From the cell containing the given text, extract its center point as [x, y] coordinate. 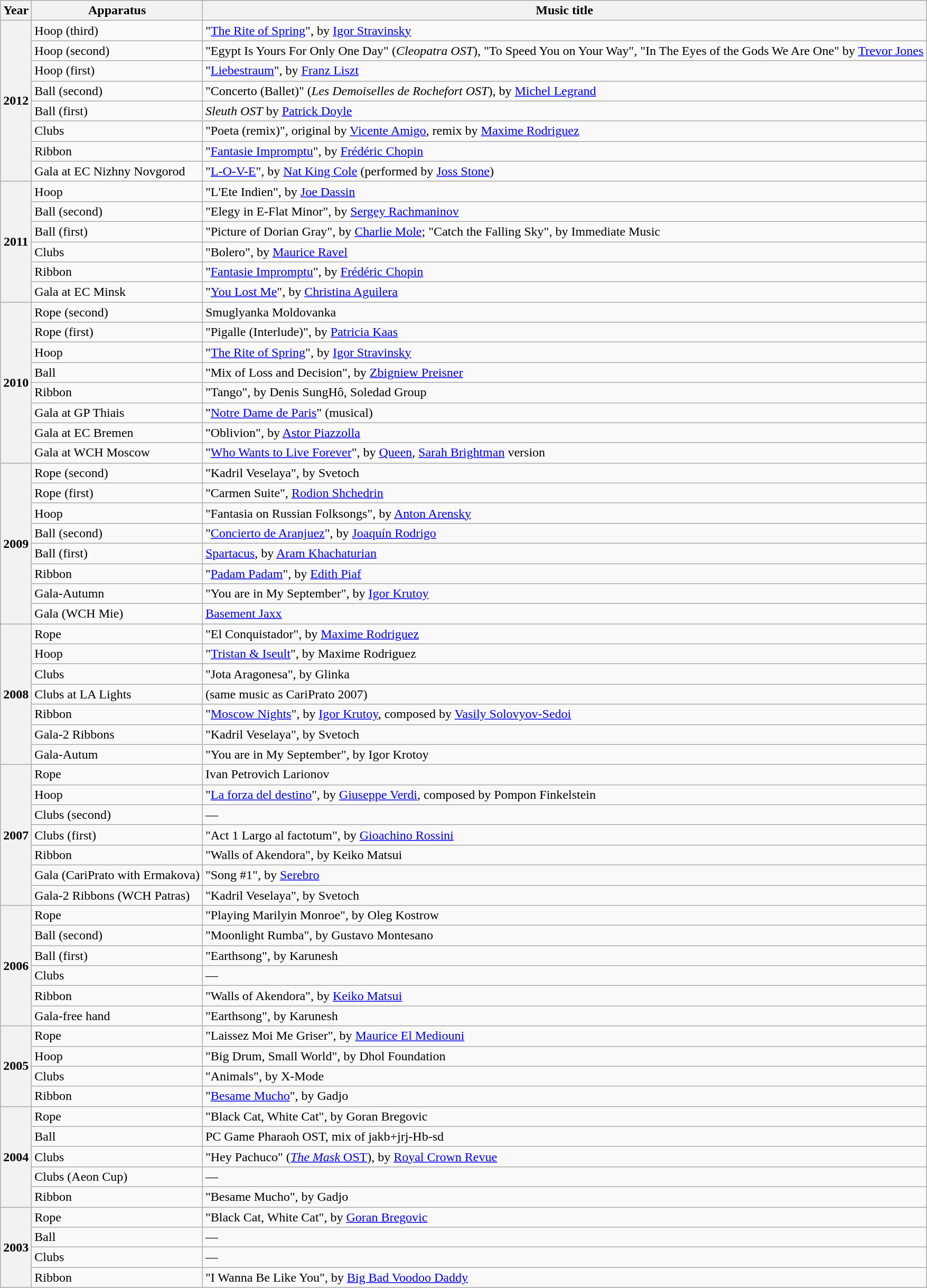
"Mix of Loss and Decision", by Zbigniew Preisner [564, 372]
"Bolero", by Maurice Ravel [564, 252]
Basement Jaxx [564, 614]
Gala (CariPrato with Ermakova) [117, 875]
"You are in My September", by Igor Krutoy [564, 594]
"Notre Dame de Paris" (musical) [564, 413]
"Picture of Dorian Gray", by Charlie Mole; "Catch the Falling Sky", by Immediate Music [564, 231]
"Concierto de Aranjuez", by Joaquín Rodrigo [564, 533]
2010 [16, 382]
Hoop (second) [117, 51]
Gala (WCH Mie) [117, 614]
"Pigalle (Interlude)", by Patricia Kaas [564, 332]
Gala at EC Nizhny Novgorod [117, 171]
Gala at WCH Moscow [117, 453]
Clubs (first) [117, 835]
"Act 1 Largo al factotum", by Gioachino Rossini [564, 835]
Ivan Petrovich Larionov [564, 774]
"Concerto (Ballet)" (Les Demoiselles de Rochefort OST), by Michel Legrand [564, 91]
Apparatus [117, 11]
Clubs (second) [117, 815]
"Tango", by Denis SungHô, Soledad Group [564, 393]
"Padam Padam", by Edith Piaf [564, 573]
2008 [16, 694]
Spartacus, by Aram Khachaturian [564, 553]
Gala at EC Bremen [117, 433]
2005 [16, 1066]
"L-O-V-E", by Nat King Cole (performed by Joss Stone) [564, 171]
Hoop (third) [117, 31]
"Egypt Is Yours For Only One Day" (Cleopatra OST), "To Speed You on Your Way", "In The Eyes of the Gods We Are One" by Trevor Jones [564, 51]
"You Lost Me", by Christina Aguilera [564, 292]
"Song #1", by Serebro [564, 875]
"Moscow Nights", by Igor Krutoy, composed by Vasily Solovyov-Sedoi [564, 714]
2011 [16, 241]
"Who Wants to Live Forever", by Queen, Sarah Brightman version [564, 453]
"Liebestraum", by Franz Liszt [564, 71]
Gala-2 Ribbons (WCH Patras) [117, 895]
"Playing Marilyin Monroe", by Oleg Kostrow [564, 916]
"Jota Aragonesa", by Glinka [564, 674]
"Hey Pachuco" (The Mask OST), by Royal Crown Revue [564, 1156]
(same music as CariPrato 2007) [564, 694]
Hoop (first) [117, 71]
2012 [16, 101]
2007 [16, 835]
Sleuth OST by Patrick Doyle [564, 111]
Gala at GP Thiais [117, 413]
Gala-2 Ribbons [117, 734]
"You are in My September", by Igor Krotoy [564, 754]
2003 [16, 1247]
"Elegy in E-Flat Minor", by Sergey Rachmaninov [564, 211]
"Big Drum, Small World", by Dhol Foundation [564, 1056]
Year [16, 11]
Gala-Autum [117, 754]
"La forza del destino", by Giuseppe Verdi, composed by Pompon Finkelstein [564, 795]
"I Wanna Be Like You", by Big Bad Voodoo Daddy [564, 1277]
Music title [564, 11]
"Oblivion", by Astor Piazzolla [564, 433]
"Moonlight Rumba", by Gustavo Montesano [564, 936]
"Carmen Suite", Rodion Shchedrin [564, 493]
Gala at EC Minsk [117, 292]
"Laissez Moi Me Griser", by Maurice El Mediouni [564, 1036]
2006 [16, 966]
"Fantasia on Russian Folksongs", by Anton Arensky [564, 513]
2004 [16, 1156]
Clubs (Aeon Cup) [117, 1177]
Gala-free hand [117, 1016]
Gala-Autumn [117, 594]
Smuglyanka Moldovanka [564, 312]
2009 [16, 543]
Clubs at LA Lights [117, 694]
"Animals", by X-Mode [564, 1076]
PC Game Pharaoh OST, mix of jakb+jrj-Hb-sd [564, 1136]
"Tristan & Iseult", by Maxime Rodriguez [564, 654]
"El Conquistador", by Maxime Rodriguez [564, 634]
"L'Ete Indien", by Joe Dassin [564, 191]
"Poeta (remix)", original by Vicente Amigo, remix by Maxime Rodriguez [564, 131]
